Provide the [X, Y] coordinate of the cell's center where the given text is located.  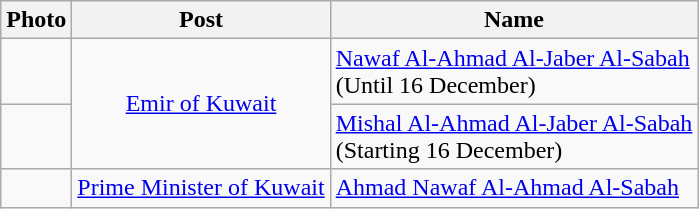
Photo [36, 20]
Emir of Kuwait [201, 104]
Prime Minister of Kuwait [201, 188]
Name [514, 20]
Ahmad Nawaf Al-Ahmad Al-Sabah [514, 188]
Nawaf Al-Ahmad Al-Jaber Al-Sabah(Until 16 December) [514, 72]
Mishal Al-Ahmad Al-Jaber Al-Sabah(Starting 16 December) [514, 136]
Post [201, 20]
